Provide the (x, y) coordinate of the cell's center where the given text is located.  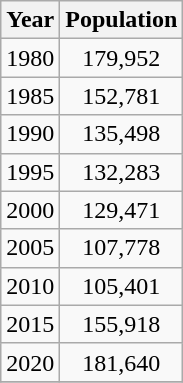
1990 (30, 134)
179,952 (122, 58)
1995 (30, 172)
1980 (30, 58)
107,778 (122, 248)
2005 (30, 248)
1985 (30, 96)
155,918 (122, 324)
152,781 (122, 96)
Population (122, 20)
2010 (30, 286)
105,401 (122, 286)
132,283 (122, 172)
2000 (30, 210)
129,471 (122, 210)
2015 (30, 324)
181,640 (122, 362)
2020 (30, 362)
135,498 (122, 134)
Year (30, 20)
